Return (X, Y) of the center of cell containing provided text 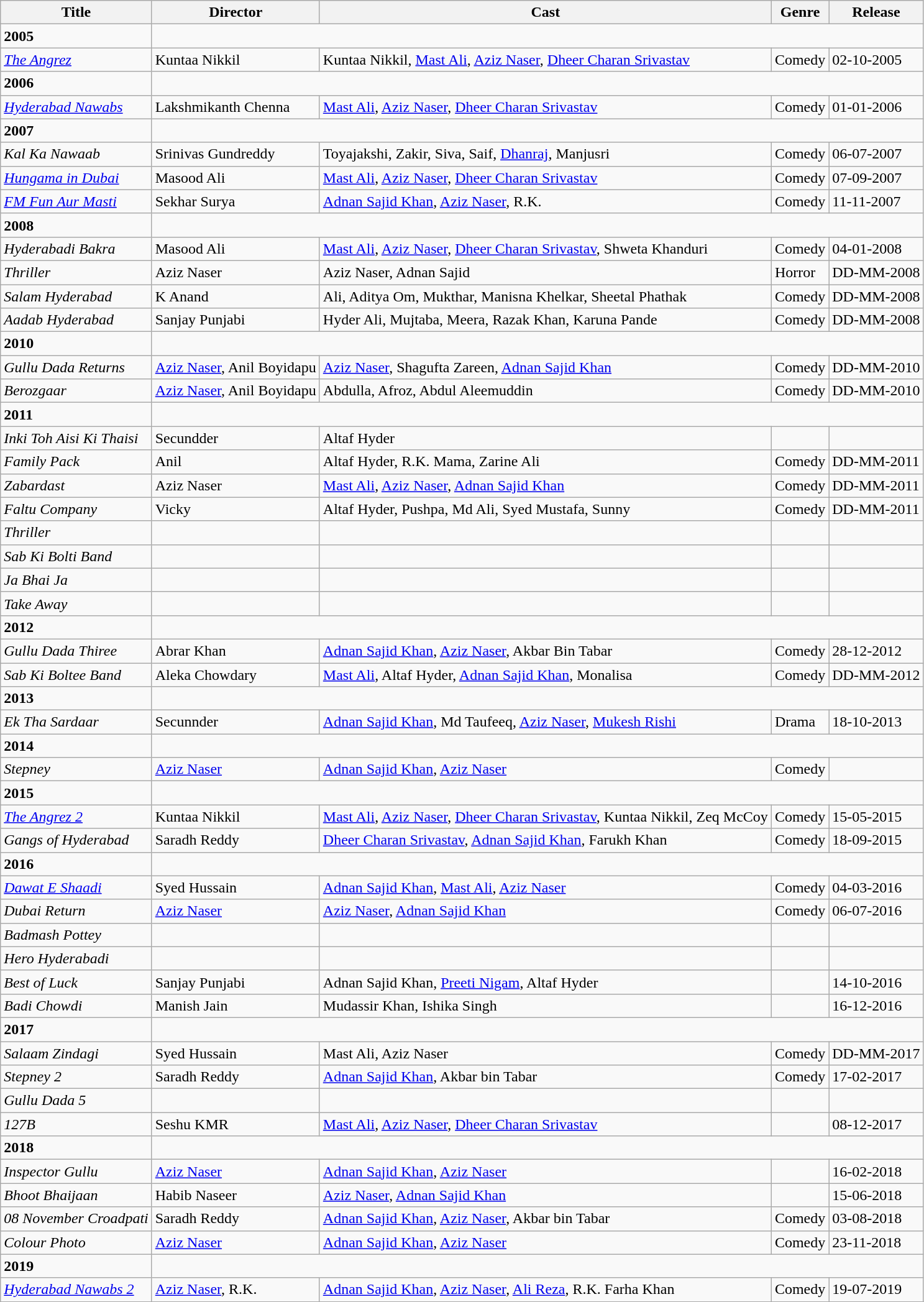
Sab Ki Boltee Band (76, 674)
Mudassir Khan, Ishika Singh (546, 1006)
19-07-2019 (876, 1290)
Adnan Sajid Khan, Aziz Naser, Akbar Bin Tabar (546, 651)
Faltu Company (76, 509)
Adnan Sajid Khan, Akbar bin Tabar (546, 1077)
06-07-2016 (876, 911)
Gullu Dada Returns (76, 367)
Mast Ali, Aziz Naser, Adnan Sajid Khan (546, 485)
2013 (76, 699)
Altaf Hyder, Pushpa, Md Ali, Syed Mustafa, Sunny (546, 509)
Gullu Dada 5 (76, 1101)
Altaf Hyder (546, 438)
Badmash Pottey (76, 935)
15-05-2015 (876, 817)
11-11-2007 (876, 201)
Aziz Naser, Adnan Sajid (546, 272)
Abrar Khan (236, 651)
Aziz Naser, R.K. (236, 1290)
Cast (546, 12)
Adnan Sajid Khan, Aziz Naser, Akbar bin Tabar (546, 1219)
16-12-2016 (876, 1006)
Aleka Chowdary (236, 674)
Hyder Ali, Mujtaba, Meera, Razak Khan, Karuna Pande (546, 320)
Vicky (236, 509)
Adnan Sajid Khan, Preeti Nigam, Altaf Hyder (546, 982)
15-06-2018 (876, 1195)
2010 (76, 344)
Hyderabad Nawabs 2 (76, 1290)
Stepney 2 (76, 1077)
Badi Chowdi (76, 1006)
04-01-2008 (876, 249)
01-01-2006 (876, 107)
18-09-2015 (876, 840)
Anil (236, 462)
Secundder (236, 438)
2012 (76, 627)
K Anand (236, 296)
2015 (76, 793)
2008 (76, 225)
Sab Ki Bolti Band (76, 556)
Mast Ali, Aziz Naser, Dheer Charan Srivastav, Kuntaa Nikkil, Zeq McCoy (546, 817)
Dubai Return (76, 911)
Lakshmikanth Chenna (236, 107)
23-11-2018 (876, 1242)
2014 (76, 746)
Sekhar Surya (236, 201)
Adnan Sajid Khan, Aziz Naser, R.K. (546, 201)
04-03-2016 (876, 887)
Abdulla, Afroz, Abdul Aleemuddin (546, 391)
Director (236, 12)
2018 (76, 1148)
Stepney (76, 769)
Gangs of Hyderabad (76, 840)
2019 (76, 1266)
Horror (800, 272)
2017 (76, 1029)
28-12-2012 (876, 651)
Hyderabadi Bakra (76, 249)
Berozgaar (76, 391)
Gullu Dada Thiree (76, 651)
Dheer Charan Srivastav, Adnan Sajid Khan, Farukh Khan (546, 840)
18-10-2013 (876, 722)
127B (76, 1124)
Habib Naseer (236, 1195)
2011 (76, 415)
DD-MM-2017 (876, 1053)
Mast Ali, Altaf Hyder, Adnan Sajid Khan, Monalisa (546, 674)
Mast Ali, Aziz Naser, Dheer Charan Srivastav, Shweta Khanduri (546, 249)
07-09-2007 (876, 178)
Salam Hyderabad (76, 296)
Aadab Hyderabad (76, 320)
Drama (800, 722)
Srinivas Gundreddy (236, 154)
Hero Hyderabadi (76, 958)
Ali, Aditya Om, Mukthar, Manisna Khelkar, Sheetal Phathak (546, 296)
The Angrez 2 (76, 817)
Kal Ka Nawaab (76, 154)
Mast Ali, Aziz Naser (546, 1053)
Manish Jain (236, 1006)
DD-MM-2012 (876, 674)
Hyderabad Nawabs (76, 107)
Adnan Sajid Khan, Aziz Naser, Ali Reza, R.K. Farha Khan (546, 1290)
Ja Bhai Ja (76, 580)
Kuntaa Nikkil, Mast Ali, Aziz Naser, Dheer Charan Srivastav (546, 60)
08 November Croadpati (76, 1219)
Altaf Hyder, R.K. Mama, Zarine Ali (546, 462)
Colour Photo (76, 1242)
2007 (76, 131)
Secunnder (236, 722)
Toyajakshi, Zakir, Siva, Saif, Dhanraj, Manjusri (546, 154)
Seshu KMR (236, 1124)
The Angrez (76, 60)
Title (76, 12)
Inki Toh Aisi Ki Thaisi (76, 438)
Adnan Sajid Khan, Mast Ali, Aziz Naser (546, 887)
08-12-2017 (876, 1124)
Best of Luck (76, 982)
Ek Tha Sardaar (76, 722)
Aziz Naser, Shagufta Zareen, Adnan Sajid Khan (546, 367)
Family Pack (76, 462)
16-02-2018 (876, 1171)
2005 (76, 36)
2016 (76, 864)
Bhoot Bhaijaan (76, 1195)
06-07-2007 (876, 154)
FM Fun Aur Masti (76, 201)
02-10-2005 (876, 60)
Take Away (76, 603)
Adnan Sajid Khan, Md Taufeeq, Aziz Naser, Mukesh Rishi (546, 722)
Dawat E Shaadi (76, 887)
Hungama in Dubai (76, 178)
14-10-2016 (876, 982)
Salaam Zindagi (76, 1053)
Release (876, 12)
Inspector Gullu (76, 1171)
17-02-2017 (876, 1077)
2006 (76, 83)
03-08-2018 (876, 1219)
Genre (800, 12)
Zabardast (76, 485)
